Find where the given text appears and provide that cell's center as (X, Y) coordinate. 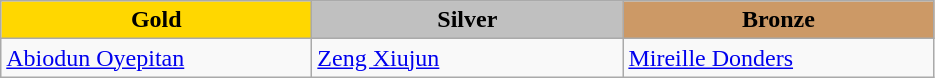
Mireille Donders (778, 58)
Zeng Xiujun (468, 58)
Abiodun Oyepitan (156, 58)
Bronze (778, 20)
Silver (468, 20)
Gold (156, 20)
